For the text-containing cell, return its midpoint in (X, Y) coordinate format. 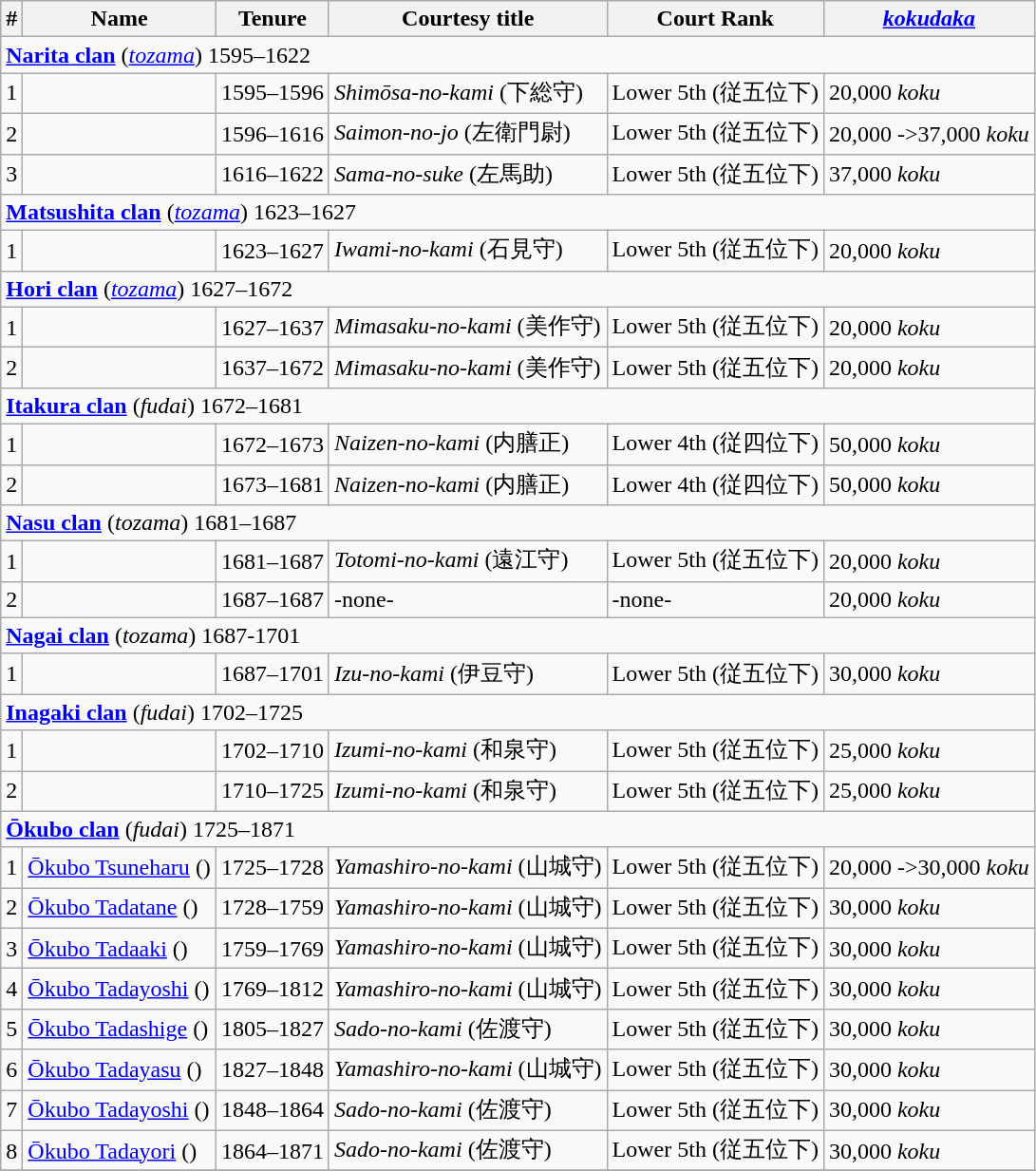
Ōkubo clan (fudai) 1725–1871 (518, 829)
1681–1687 (272, 562)
20,000 ->30,000 koku (929, 868)
Saimon-no-jo (左衛門尉) (467, 133)
1627–1637 (272, 327)
Sama-no-suke (左馬助) (467, 175)
1710–1725 (272, 792)
1702–1710 (272, 750)
Nagai clan (tozama) 1687-1701 (518, 635)
1672–1673 (272, 444)
Shimōsa-no-kami (下総守) (467, 93)
Izu-no-kami (伊豆守) (467, 674)
Ōkubo Tadayori () (120, 1151)
Ōkubo Tadayasu () (120, 1069)
1728–1759 (272, 908)
Matsushita clan (tozama) 1623–1627 (518, 213)
20,000 ->37,000 koku (929, 133)
7 (11, 1111)
4 (11, 990)
5 (11, 1029)
1637–1672 (272, 368)
1687–1701 (272, 674)
Totomi-no-kami (遠江守) (467, 562)
Ōkubo Tsuneharu () (120, 868)
Name (120, 19)
Inagaki clan (fudai) 1702–1725 (518, 712)
1769–1812 (272, 990)
1595–1596 (272, 93)
1616–1622 (272, 175)
Tenure (272, 19)
Itakura clan (fudai) 1672–1681 (518, 406)
Courtesy title (467, 19)
1805–1827 (272, 1029)
Hori clan (tozama) 1627–1672 (518, 289)
# (11, 19)
1759–1769 (272, 948)
1725–1728 (272, 868)
Narita clan (tozama) 1595–1622 (518, 55)
Ōkubo Tadatane () (120, 908)
Ōkubo Tadaaki () (120, 948)
Court Rank (715, 19)
1848–1864 (272, 1111)
1673–1681 (272, 484)
1827–1848 (272, 1069)
37,000 koku (929, 175)
Ōkubo Tadashige () (120, 1029)
Iwami-no-kami (石見守) (467, 251)
1596–1616 (272, 133)
8 (11, 1151)
1687–1687 (272, 599)
1864–1871 (272, 1151)
6 (11, 1069)
kokudaka (929, 19)
1623–1627 (272, 251)
Nasu clan (tozama) 1681–1687 (518, 523)
